Capture the cell that displays the provided text and extract its (x, y) central coordinate. 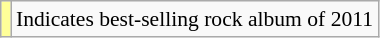
Indicates best-selling rock album of 2011 (194, 19)
